From the cell containing the given text, extract its center point as (x, y) coordinate. 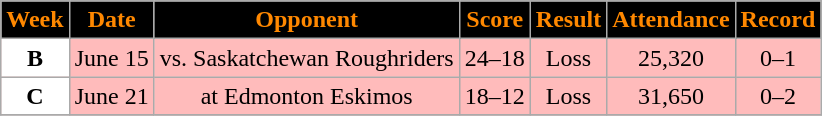
vs. Saskatchewan Roughriders (306, 58)
Week (35, 20)
Score (494, 20)
C (35, 96)
Opponent (306, 20)
0–1 (778, 58)
0–2 (778, 96)
B (35, 58)
June 15 (112, 58)
Attendance (671, 20)
18–12 (494, 96)
Date (112, 20)
at Edmonton Eskimos (306, 96)
June 21 (112, 96)
24–18 (494, 58)
25,320 (671, 58)
31,650 (671, 96)
Result (568, 20)
Record (778, 20)
